From the cell containing the given text, extract its center point as (X, Y) coordinate. 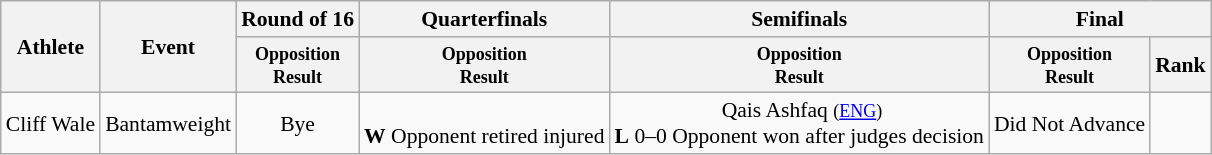
Semifinals (800, 19)
Round of 16 (298, 19)
Cliff Wale (50, 124)
Bantamweight (168, 124)
Qais Ashfaq (ENG)L 0–0 Opponent won after judges decision (800, 124)
Bye (298, 124)
Event (168, 47)
W Opponent retired injured (484, 124)
Athlete (50, 47)
Rank (1180, 65)
Final (1100, 19)
Did Not Advance (1070, 124)
Quarterfinals (484, 19)
